Provide the [X, Y] coordinate of the cell's center where the given text is located.  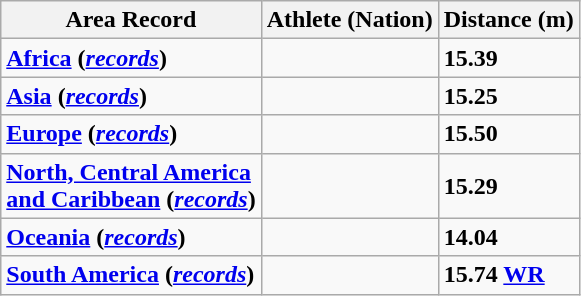
South America (records) [131, 275]
Athlete (Nation) [350, 20]
Europe (records) [131, 134]
15.50 [508, 134]
15.25 [508, 96]
14.04 [508, 237]
15.29 [508, 186]
Africa (records) [131, 58]
Oceania (records) [131, 237]
Area Record [131, 20]
Distance (m) [508, 20]
Asia (records) [131, 96]
15.74 WR [508, 275]
15.39 [508, 58]
North, Central Americaand Caribbean (records) [131, 186]
